Find where the given text appears and provide that cell's center as [x, y] coordinate. 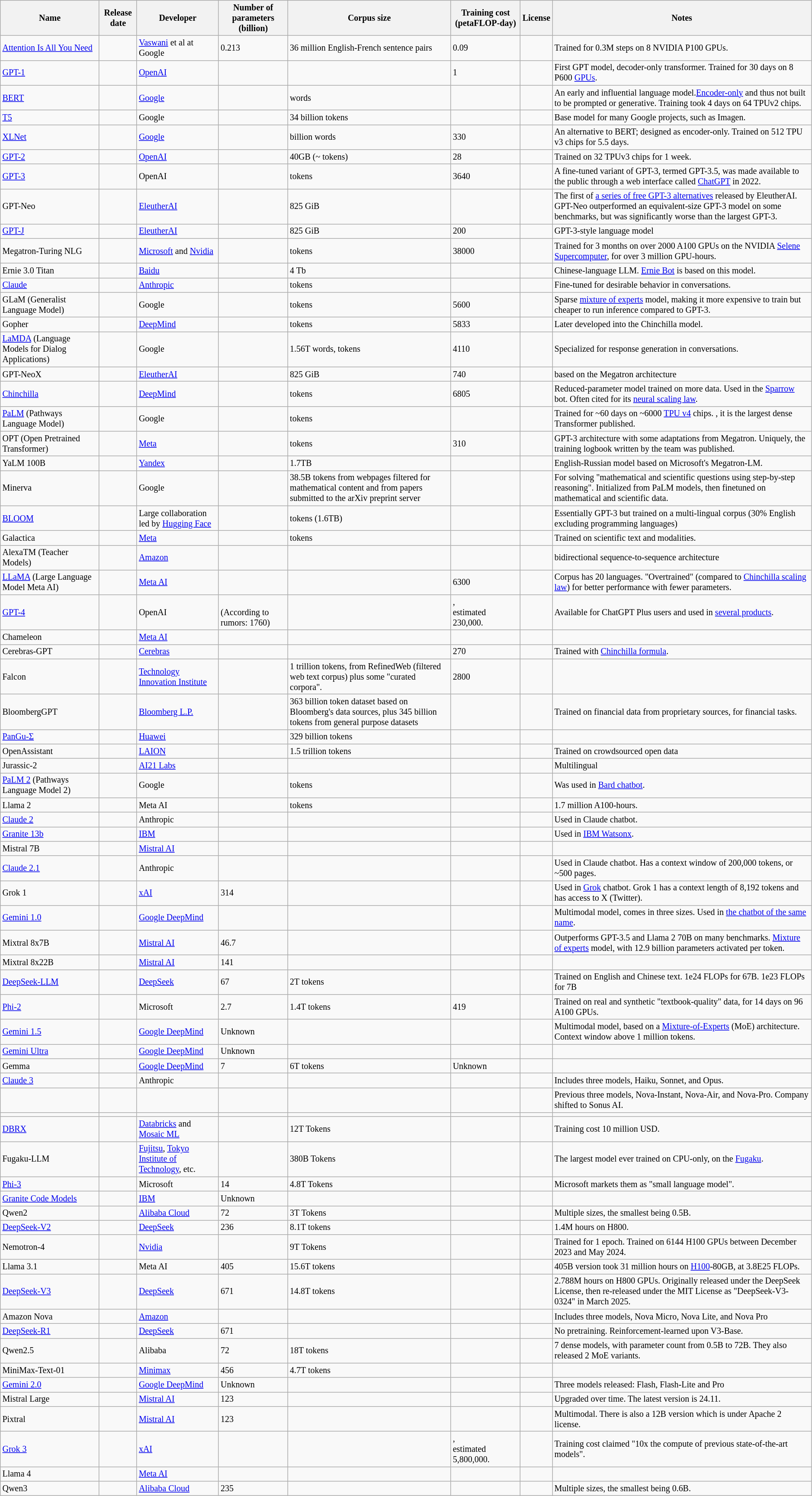
1 [485, 73]
Trained on financial data from proprietary sources, for financial tasks. [682, 712]
270 [485, 652]
GPT-3 architecture with some adaptations from Megatron. Uniquely, the training logbook written by the team was published. [682, 444]
Trained for 1 epoch. Trained on 6144 H100 GPUs between December 2023 and May 2024. [682, 1247]
Name [50, 18]
Chinchilla [50, 394]
Llama 3.1 [50, 1267]
1.56T words, tokens [369, 350]
Large collaboration led by Hugging Face [177, 518]
GPT-3-style language model [682, 231]
DeepSeek-LLM [50, 982]
141 [253, 962]
Pixtral [50, 1419]
LLaMA (Large Language Model Meta AI) [50, 582]
Huawei [177, 737]
GPT-2 [50, 157]
,estimated 230,000. [485, 613]
310 [485, 444]
Trained for 0.3M steps on 8 NVIDIA P100 GPUs. [682, 48]
Cerebras [177, 652]
Vaswani et al at Google [177, 48]
PanGu-Σ [50, 737]
Amazon Nova [50, 1317]
8.1T tokens [369, 1228]
Reduced-parameter model trained on more data. Used in the Sparrow bot. Often cited for its neural scaling law. [682, 394]
Claude 2 [50, 819]
38000 [485, 251]
OPT (Open Pretrained Transformer) [50, 444]
Gemini 2.0 [50, 1385]
456 [253, 1371]
Mixtral 8x22B [50, 962]
1.5 trillion tokens [369, 751]
34 billion tokens [369, 118]
Galactica [50, 538]
Multimodal model, comes in three sizes. Used in the chatbot of the same name. [682, 918]
BLOOM [50, 518]
Trained with Chinchilla formula. [682, 652]
419 [485, 1007]
1.4M hours on H800. [682, 1228]
DeepSeek-V2 [50, 1228]
Microsoft markets them as "small language model". [682, 1184]
2.7 [253, 1007]
4.8T Tokens [369, 1184]
Used in Grok chatbot. Grok 1 has a context length of 8,192 tokens and has access to X (Twitter). [682, 893]
7 dense models, with parameter count from 0.5B to 72B. They also released 2 MoE variants. [682, 1351]
Specialized for response generation in conversations. [682, 350]
DeepSeek-R1 [50, 1331]
Minerva [50, 488]
4110 [485, 350]
XLNet [50, 137]
OpenAssistant [50, 751]
Trained for ~60 days on ~6000 TPU v4 chips. , it is the largest dense Transformer published. [682, 419]
1.7TB [369, 463]
A fine-tuned variant of GPT-3, termed GPT-3.5, was made available to the public through a web interface called ChatGPT in 2022. [682, 177]
0.09 [485, 48]
15.6T tokens [369, 1267]
Baidu [177, 271]
Llama 4 [50, 1474]
GPT-3 [50, 177]
5833 [485, 324]
Claude [50, 286]
Minimax [177, 1371]
Includes three models, Nova Micro, Nova Lite, and Nova Pro [682, 1317]
Trained for 3 months on over 2000 A100 GPUs on the NVIDIA Selene Supercomputer, for over 3 million GPU-hours. [682, 251]
236 [253, 1228]
Multilingual [682, 766]
,estimated 5,800,000. [485, 1449]
AlexaTM (Teacher Models) [50, 557]
Developer [177, 18]
English-Russian model based on Microsoft's Megatron-LM. [682, 463]
Granite Code Models [50, 1198]
5600 [485, 305]
Attention Is All You Need [50, 48]
Outperforms GPT-3.5 and Llama 2 70B on many benchmarks. Mixture of experts model, with 12.9 billion parameters activated per token. [682, 943]
Qwen2 [50, 1213]
Gemini 1.0 [50, 918]
Multimodal model, based on a Mixture-of-Experts (MoE) architecture. Context window above 1 million tokens. [682, 1032]
Microsoft and Nvidia [177, 251]
740 [485, 375]
GLaM (Generalist Language Model) [50, 305]
Megatron-Turing NLG [50, 251]
Includes three models, Haiku, Sonnet, and Opus. [682, 1081]
Llama 2 [50, 805]
6T tokens [369, 1066]
Falcon [50, 677]
Grok 3 [50, 1449]
36 million English-French sentence pairs [369, 48]
38.5B tokens from webpages filtered for mathematical content and from papers submitted to the arXiv preprint server [369, 488]
DBRX [50, 1129]
329 billion tokens [369, 737]
An early and influential language model.Encoder-only and thus not built to be prompted or generative. Training took 4 days on 64 TPUv2 chips. [682, 98]
Essentially GPT-3 but trained on a multi-lingual corpus (30% English excluding programming languages) [682, 518]
Yandex [177, 463]
The largest model ever trained on CPU-only, on the Fugaku. [682, 1159]
1.7 million A100-hours. [682, 805]
Bloomberg L.P. [177, 712]
Phi-2 [50, 1007]
First GPT model, decoder-only transformer. Trained for 30 days on 8 P600 GPUs. [682, 73]
Later developed into the Chinchilla model. [682, 324]
380B Tokens [369, 1159]
Technology Innovation Institute [177, 677]
Trained on crowdsourced open data [682, 751]
GPT-4 [50, 613]
Databricks and Mosaic ML [177, 1129]
PaLM (Pathways Language Model) [50, 419]
GPT-Neo [50, 207]
bidirectional sequence-to-sequence architecture [682, 557]
Previous three models, Nova-Instant, Nova-Air, and Nova-Pro. Company shifted to Sonus AI. [682, 1101]
based on the Megatron architecture [682, 375]
Trained on 32 TPUv3 chips for 1 week. [682, 157]
0.213 [253, 48]
DeepSeek-V3 [50, 1292]
14.8T tokens [369, 1292]
GPT-1 [50, 73]
Available for ChatGPT Plus users and used in several products. [682, 613]
40GB (~ tokens) [369, 157]
Corpus has 20 languages. "Overtrained" (compared to Chinchilla scaling law) for better performance with fewer parameters. [682, 582]
1.4T tokens [369, 1007]
Sparse mixture of experts model, making it more expensive to train but cheaper to run inference compared to GPT-3. [682, 305]
BloombergGPT [50, 712]
Mistral 7B [50, 849]
Used in Claude chatbot. Has a context window of 200,000 tokens, or ~500 pages. [682, 868]
Training cost (petaFLOP-day) [485, 18]
GPT-J [50, 231]
Used in IBM Watsonx. [682, 834]
6300 [485, 582]
314 [253, 893]
LaMDA (Language Models for Dialog Applications) [50, 350]
Base model for many Google projects, such as Imagen. [682, 118]
BERT [50, 98]
18T tokens [369, 1351]
67 [253, 982]
2800 [485, 677]
Trained on scientific text and modalities. [682, 538]
46.7 [253, 943]
Nvidia [177, 1247]
Gemma [50, 1066]
Number of parameters (billion) [253, 18]
Notes [682, 18]
Chinese-language LLM. Ernie Bot is based on this model. [682, 271]
Corpus size [369, 18]
Fine-tuned for desirable behavior in conversations. [682, 286]
Three models released: Flash, Flash-Lite and Pro [682, 1385]
Training cost 10 million USD. [682, 1129]
An alternative to BERT; designed as encoder-only. Trained on 512 TPU v3 chips for 5.5 days. [682, 137]
Claude 3 [50, 1081]
Cerebras-GPT [50, 652]
Training cost claimed "10x the compute of previous state-of-the-art models". [682, 1449]
Upgraded over time. The latest version is 24.11. [682, 1399]
200 [485, 231]
Mistral Large [50, 1399]
Grok 1 [50, 893]
GPT-NeoX [50, 375]
235 [253, 1488]
Fujitsu, Tokyo Institute of Technology, etc. [177, 1159]
Fugaku-LLM [50, 1159]
1 trillion tokens, from RefinedWeb (filtered web text corpus) plus some "curated corpora". [369, 677]
Phi-3 [50, 1184]
words [369, 98]
Qwen2.5 [50, 1351]
tokens (1.6TB) [369, 518]
28 [485, 157]
Granite 13b [50, 834]
Chameleon [50, 638]
T5 [50, 118]
3640 [485, 177]
Gemini 1.5 [50, 1032]
License [536, 18]
Trained on English and Chinese text. 1e24 FLOPs for 67B. 1e23 FLOPs for 7B [682, 982]
YaLM 100B [50, 463]
2T tokens [369, 982]
Release date [118, 18]
7 [253, 1066]
Claude 2.1 [50, 868]
Nemotron-4 [50, 1247]
3T Tokens [369, 1213]
Gopher [50, 324]
330 [485, 137]
Ernie 3.0 Titan [50, 271]
Multiple sizes, the smallest being 0.5B. [682, 1213]
363 billion token dataset based on Bloomberg's data sources, plus 345 billion tokens from general purpose datasets [369, 712]
405 [253, 1267]
Multiple sizes, the smallest being 0.6B. [682, 1488]
405B version took 31 million hours on H100-80GB, at 3.8E25 FLOPs. [682, 1267]
Qwen3 [50, 1488]
Mixtral 8x7B [50, 943]
Multimodal. There is also a 12B version which is under Apache 2 license. [682, 1419]
12T Tokens [369, 1129]
AI21 Labs [177, 766]
Used in Claude chatbot. [682, 819]
Gemini Ultra [50, 1051]
PaLM 2 (Pathways Language Model 2) [50, 786]
MiniMax-Text-01 [50, 1371]
Was used in Bard chatbot. [682, 786]
LAION [177, 751]
9T Tokens [369, 1247]
Alibaba [177, 1351]
Trained on real and synthetic "textbook-quality" data, for 14 days on 96 A100 GPUs. [682, 1007]
billion words [369, 137]
4 Tb [369, 271]
6805 [485, 394]
4.7T tokens [369, 1371]
No pretraining. Reinforcement-learned upon V3-Base. [682, 1331]
(According to rumors: 1760) [253, 613]
Jurassic-2 [50, 766]
14 [253, 1184]
